From the cell containing the given text, extract its center point as (x, y) coordinate. 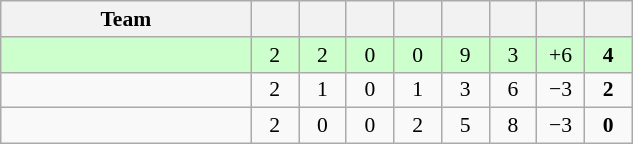
5 (465, 126)
6 (513, 90)
Team (126, 19)
+6 (561, 55)
9 (465, 55)
8 (513, 126)
4 (608, 55)
